Determine the [x, y] coordinate at the center of the cell enclosing the given text.  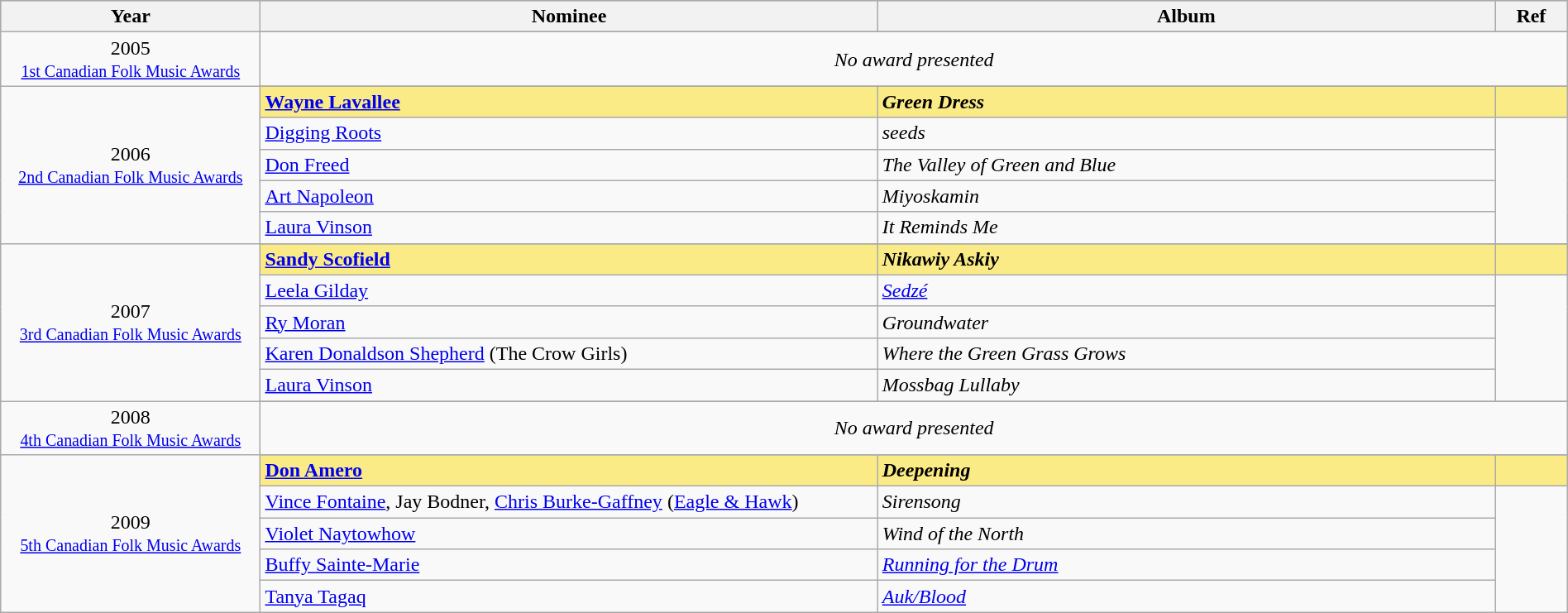
It Reminds Me [1186, 227]
Tanya Tagaq [569, 596]
Ry Moran [569, 322]
Album [1186, 17]
Don Freed [569, 165]
2007 3rd Canadian Folk Music Awards [131, 322]
Karen Donaldson Shepherd (The Crow Girls) [569, 353]
Running for the Drum [1186, 565]
Sirensong [1186, 502]
Art Napoleon [569, 196]
Groundwater [1186, 322]
Vince Fontaine, Jay Bodner, Chris Burke-Gaffney (Eagle & Hawk) [569, 502]
Sandy Scofield [569, 259]
Where the Green Grass Grows [1186, 353]
Don Amero [569, 471]
Leela Gilday [569, 290]
Wind of the North [1186, 534]
Green Dress [1186, 102]
Wayne Lavallee [569, 102]
Nikawiy Askiy [1186, 259]
2006 2nd Canadian Folk Music Awards [131, 165]
Digging Roots [569, 133]
Deepening [1186, 471]
Nominee [569, 17]
seeds [1186, 133]
2008 4th Canadian Folk Music Awards [131, 427]
Year [131, 17]
Auk/Blood [1186, 596]
Mossbag Lullaby [1186, 385]
Miyoskamin [1186, 196]
Violet Naytowhow [569, 534]
Buffy Sainte-Marie [569, 565]
Sedzé [1186, 290]
Ref [1532, 17]
The Valley of Green and Blue [1186, 165]
2005 1st Canadian Folk Music Awards [131, 60]
2009 5th Canadian Folk Music Awards [131, 534]
